Return [x, y] of the center of cell containing provided text 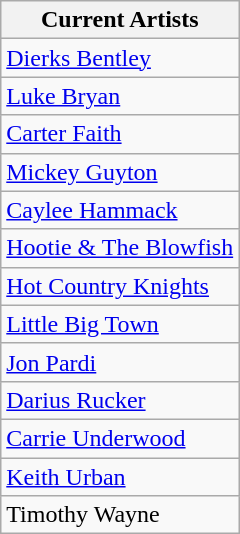
Current Artists [120, 20]
Jon Pardi [120, 362]
Timothy Wayne [120, 515]
Luke Bryan [120, 96]
Carrie Underwood [120, 438]
Little Big Town [120, 324]
Hot Country Knights [120, 286]
Carter Faith [120, 134]
Hootie & The Blowfish [120, 248]
Keith Urban [120, 477]
Mickey Guyton [120, 172]
Caylee Hammack [120, 210]
Darius Rucker [120, 400]
Dierks Bentley [120, 58]
